Identify which cell holds the provided text, then report its [x, y] central coordinate. 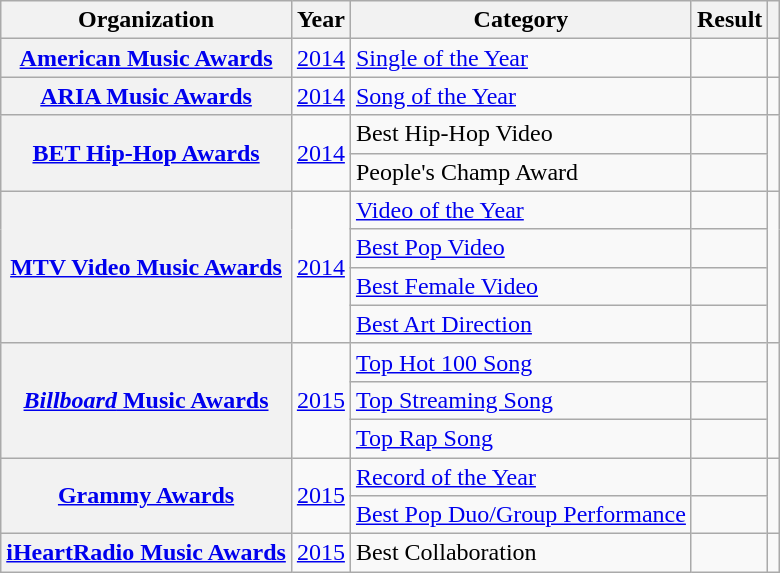
Result [729, 20]
Best Collaboration [520, 553]
Top Hot 100 Song [520, 362]
MTV Video Music Awards [146, 267]
Record of the Year [520, 477]
Song of the Year [520, 96]
BET Hip-Hop Awards [146, 153]
Billboard Music Awards [146, 400]
Video of the Year [520, 210]
Organization [146, 20]
Best Pop Duo/Group Performance [520, 515]
Best Art Direction [520, 324]
Best Hip-Hop Video [520, 134]
Grammy Awards [146, 496]
Single of the Year [520, 58]
Best Pop Video [520, 248]
iHeartRadio Music Awards [146, 553]
American Music Awards [146, 58]
People's Champ Award [520, 172]
Year [320, 20]
Best Female Video [520, 286]
Top Rap Song [520, 438]
Top Streaming Song [520, 400]
Category [520, 20]
ARIA Music Awards [146, 96]
